Provide the (x, y) coordinate of the cell's center where the given text is located.  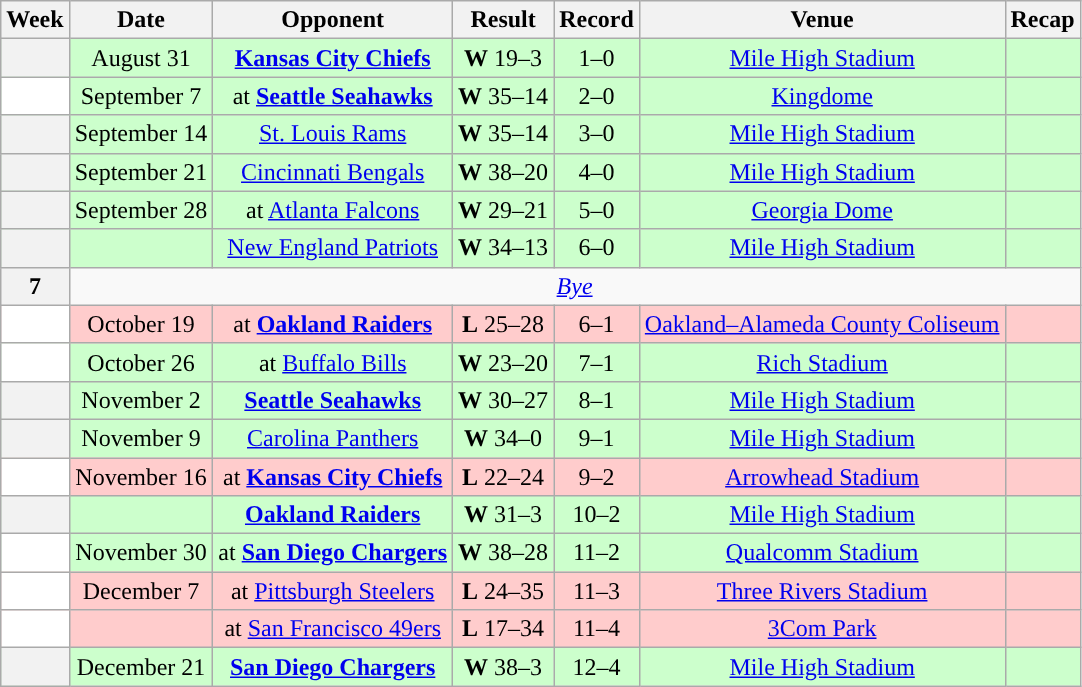
Opponent (333, 20)
at Pittsburgh Steelers (333, 591)
December 7 (141, 591)
W 38–3 (504, 667)
September 21 (141, 172)
at Seattle Seahawks (333, 96)
November 16 (141, 477)
at San Francisco 49ers (333, 629)
September 7 (141, 96)
November 9 (141, 438)
8–1 (597, 400)
W 34–13 (504, 248)
Qualcomm Stadium (822, 553)
Cincinnati Bengals (333, 172)
W 31–3 (504, 515)
11–3 (597, 591)
7–1 (597, 362)
November 30 (141, 553)
Georgia Dome (822, 210)
at Atlanta Falcons (333, 210)
August 31 (141, 58)
W 38–20 (504, 172)
3–0 (597, 134)
Kingdome (822, 96)
Arrowhead Stadium (822, 477)
December 21 (141, 667)
7 (35, 286)
St. Louis Rams (333, 134)
September 14 (141, 134)
November 2 (141, 400)
L 22–24 (504, 477)
at Kansas City Chiefs (333, 477)
Date (141, 20)
12–4 (597, 667)
September 28 (141, 210)
Result (504, 20)
Oakland–Alameda County Coliseum (822, 324)
Three Rivers Stadium (822, 591)
2–0 (597, 96)
W 38–28 (504, 553)
Kansas City Chiefs (333, 58)
Week (35, 20)
W 23–20 (504, 362)
10–2 (597, 515)
L 17–34 (504, 629)
6–0 (597, 248)
W 19–3 (504, 58)
L 24–35 (504, 591)
Recap (1042, 20)
New England Patriots (333, 248)
San Diego Chargers (333, 667)
W 29–21 (504, 210)
at San Diego Chargers (333, 553)
L 25–28 (504, 324)
11–2 (597, 553)
October 26 (141, 362)
Record (597, 20)
Rich Stadium (822, 362)
Oakland Raiders (333, 515)
3Com Park (822, 629)
at Oakland Raiders (333, 324)
9–2 (597, 477)
4–0 (597, 172)
Carolina Panthers (333, 438)
9–1 (597, 438)
5–0 (597, 210)
11–4 (597, 629)
6–1 (597, 324)
October 19 (141, 324)
at Buffalo Bills (333, 362)
W 34–0 (504, 438)
Seattle Seahawks (333, 400)
1–0 (597, 58)
Bye (574, 286)
Venue (822, 20)
W 30–27 (504, 400)
